Return the [x, y] coordinate for the center point of the cell that contains the specified text.  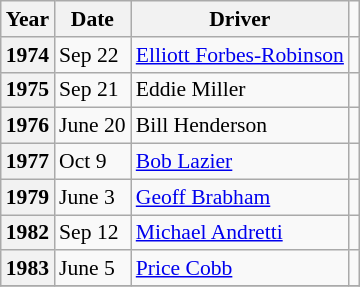
Bill Henderson [240, 126]
Oct 9 [92, 162]
Elliott Forbes-Robinson [240, 55]
1982 [28, 233]
Bob Lazier [240, 162]
1974 [28, 55]
Eddie Miller [240, 90]
June 3 [92, 197]
Michael Andretti [240, 233]
Sep 22 [92, 55]
Price Cobb [240, 269]
Geoff Brabham [240, 197]
Driver [240, 19]
1976 [28, 126]
1979 [28, 197]
1975 [28, 90]
1983 [28, 269]
June 20 [92, 126]
June 5 [92, 269]
1977 [28, 162]
Year [28, 19]
Sep 21 [92, 90]
Sep 12 [92, 233]
Date [92, 19]
